Return [X, Y] of the center of cell containing provided text 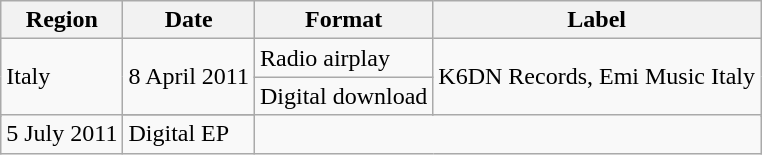
Region [62, 20]
8 April 2011 [189, 77]
K6DN Records, Emi Music Italy [597, 77]
Format [343, 20]
Label [597, 20]
5 July 2011 [62, 134]
Italy [62, 77]
Digital EP [189, 134]
Date [189, 20]
Radio airplay [343, 58]
Digital download [343, 96]
